Search for the cell housing the specified text and yield its [X, Y] center coordinate. 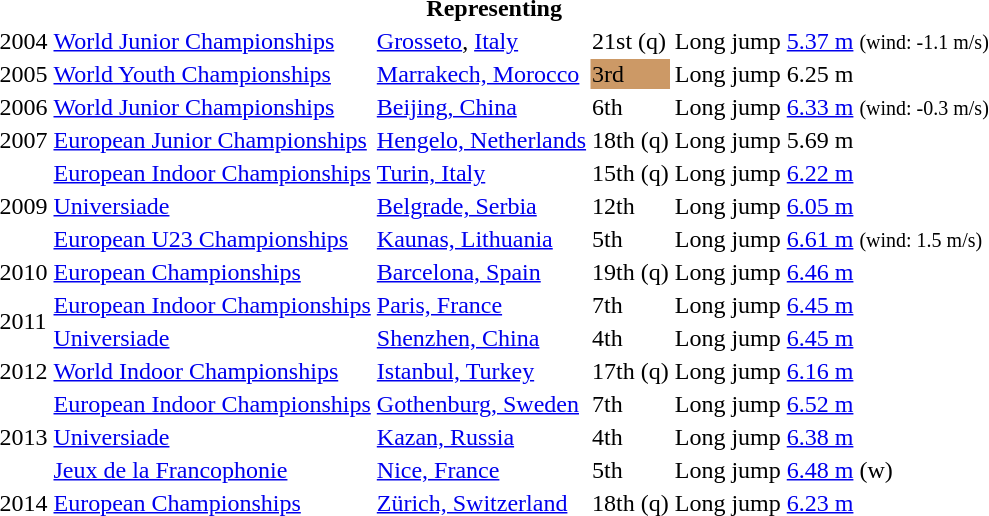
Gothenburg, Sweden [481, 404]
Marrakech, Morocco [481, 74]
3rd [631, 74]
Beijing, China [481, 107]
Jeux de la Francophonie [212, 470]
Nice, France [481, 470]
European U23 Championships [212, 239]
12th [631, 206]
18th (q) [631, 140]
21st (q) [631, 41]
19th (q) [631, 272]
Hengelo, Netherlands [481, 140]
Turin, Italy [481, 173]
Kaunas, Lithuania [481, 239]
Paris, France [481, 305]
World Indoor Championships [212, 371]
Barcelona, Spain [481, 272]
Grosseto, Italy [481, 41]
European Junior Championships [212, 140]
European Championships [212, 272]
Belgrade, Serbia [481, 206]
Shenzhen, China [481, 338]
World Youth Championships [212, 74]
6th [631, 107]
Kazan, Russia [481, 437]
17th (q) [631, 371]
15th (q) [631, 173]
Istanbul, Turkey [481, 371]
